Capture the cell that displays the provided text and extract its (x, y) central coordinate. 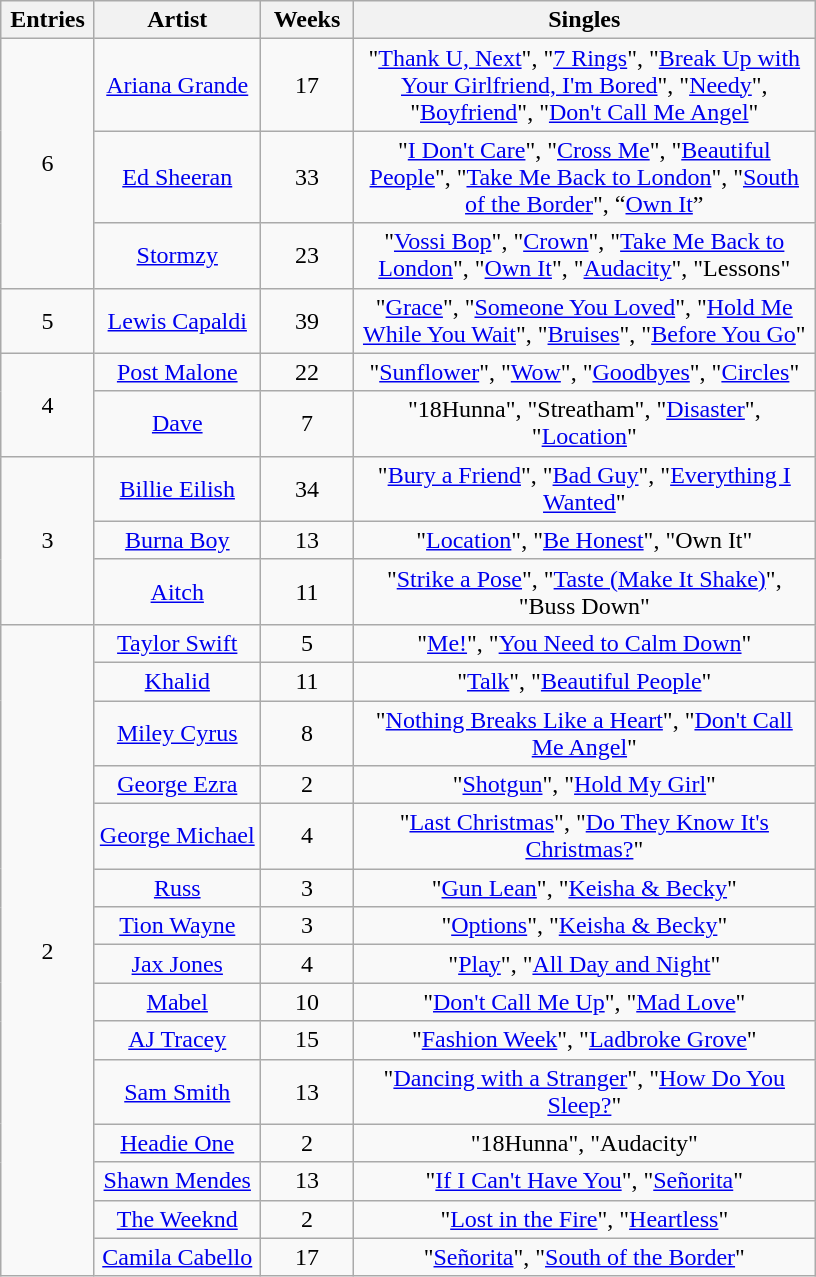
"Location", "Be Honest", "Own It" (584, 540)
Sam Smith (177, 1092)
Shawn Mendes (177, 1181)
Singles (584, 20)
Stormzy (177, 256)
"I Don't Care", "Cross Me", "Beautiful People", "Take Me Back to London", "South of the Border", “Own It” (584, 177)
Tion Wayne (177, 926)
Miley Cyrus (177, 732)
10 (307, 1002)
Russ (177, 888)
"Vossi Bop", "Crown", "Take Me Back to London", "Own It", "Audacity", "Lessons" (584, 256)
"Thank U, Next", "7 Rings", "Break Up with Your Girlfriend, I'm Bored", "Needy", "Boyfriend", "Don't Call Me Angel" (584, 85)
39 (307, 320)
"Bury a Friend", "Bad Guy", "Everything I Wanted" (584, 488)
"Talk", "Beautiful People" (584, 681)
Aitch (177, 592)
"Me!", "You Need to Calm Down" (584, 643)
Post Malone (177, 372)
34 (307, 488)
"Don't Call Me Up", "Mad Love" (584, 1002)
"Gun Lean", "Keisha & Becky" (584, 888)
George Michael (177, 836)
"If I Can't Have You", "Señorita" (584, 1181)
George Ezra (177, 785)
33 (307, 177)
"Fashion Week", "Ladbroke Grove" (584, 1040)
7 (307, 424)
22 (307, 372)
"18Hunna", "Audacity" (584, 1143)
8 (307, 732)
"Dancing with a Stranger", "How Do You Sleep?" (584, 1092)
"Strike a Pose", "Taste (Make It Shake)", "Buss Down" (584, 592)
"18Hunna", "Streatham", "Disaster", "Location" (584, 424)
Ed Sheeran (177, 177)
Ariana Grande (177, 85)
Headie One (177, 1143)
Lewis Capaldi (177, 320)
Jax Jones (177, 964)
"Grace", "Someone You Loved", "Hold Me While You Wait", "Bruises", "Before You Go" (584, 320)
"Last Christmas", "Do They Know It's Christmas?" (584, 836)
6 (48, 164)
Artist (177, 20)
Taylor Swift (177, 643)
"Play", "All Day and Night" (584, 964)
23 (307, 256)
Dave (177, 424)
Billie Eilish (177, 488)
Camila Cabello (177, 1257)
"Options", "Keisha & Becky" (584, 926)
"Señorita", "South of the Border" (584, 1257)
AJ Tracey (177, 1040)
"Lost in the Fire", "Heartless" (584, 1219)
"Sunflower", "Wow", "Goodbyes", "Circles" (584, 372)
"Shotgun", "Hold My Girl" (584, 785)
"Nothing Breaks Like a Heart", "Don't Call Me Angel" (584, 732)
The Weeknd (177, 1219)
Entries (48, 20)
Weeks (307, 20)
15 (307, 1040)
Mabel (177, 1002)
Burna Boy (177, 540)
Khalid (177, 681)
